Return the [x, y] coordinate for the center point of the cell that contains the specified text.  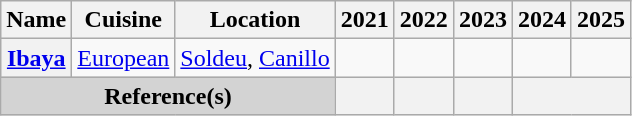
Soldeu, Canillo [255, 58]
European [124, 58]
2021 [364, 20]
Reference(s) [168, 96]
2024 [542, 20]
2022 [424, 20]
2025 [600, 20]
Location [255, 20]
Ibaya [36, 58]
2023 [482, 20]
Name [36, 20]
Cuisine [124, 20]
